Search for the cell housing the specified text and yield its (X, Y) center coordinate. 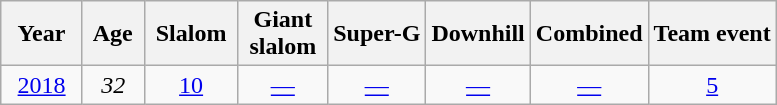
Age (113, 34)
Slalom (191, 34)
5 (712, 85)
Super-G (377, 34)
Team event (712, 34)
2018 (42, 85)
32 (113, 85)
Combined (589, 34)
Downhill (478, 34)
Giant slalom (283, 34)
Year (42, 34)
10 (191, 85)
